Return [X, Y] of the center of cell containing provided text 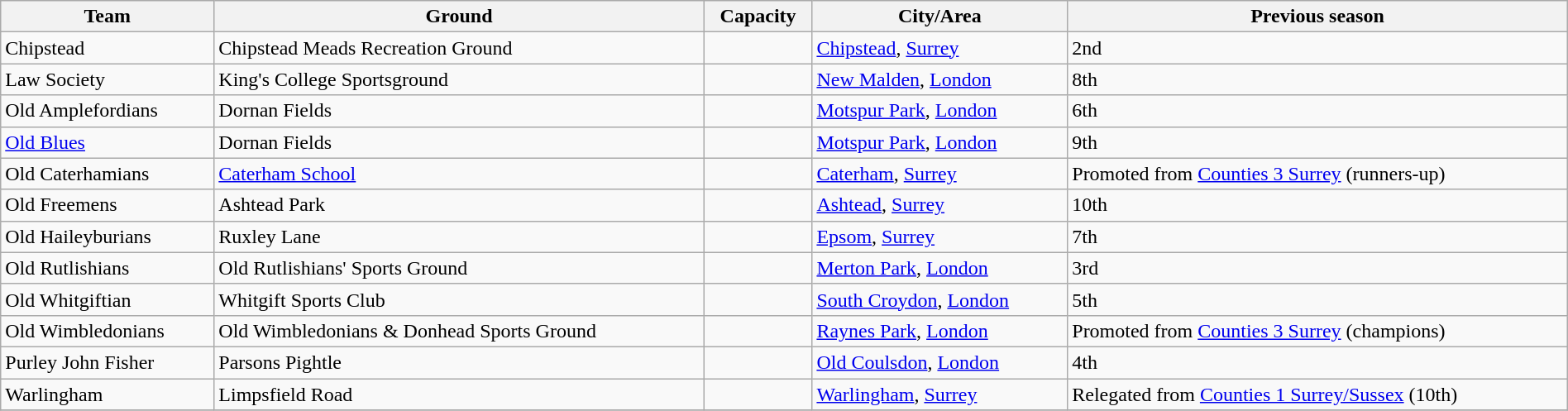
Old Coulsdon, London [939, 362]
Parsons Pightle [460, 362]
Old Haileyburians [108, 237]
Previous season [1317, 17]
2nd [1317, 48]
Promoted from Counties 3 Surrey (runners-up) [1317, 174]
5th [1317, 299]
Old Rutlishians' Sports Ground [460, 268]
Old Wimbledonians & Donhead Sports Ground [460, 331]
Ground [460, 17]
9th [1317, 142]
Old Blues [108, 142]
Warlingham, Surrey [939, 394]
Old Wimbledonians [108, 331]
Caterham School [460, 174]
Old Rutlishians [108, 268]
10th [1317, 205]
Old Caterhamians [108, 174]
Purley John Fisher [108, 362]
8th [1317, 79]
Law Society [108, 79]
Epsom, Surrey [939, 237]
Raynes Park, London [939, 331]
Capacity [758, 17]
City/Area [939, 17]
Warlingham [108, 394]
Old Freemens [108, 205]
Relegated from Counties 1 Surrey/Sussex (10th) [1317, 394]
Team [108, 17]
New Malden, London [939, 79]
Chipstead [108, 48]
Ashtead Park [460, 205]
Limpsfield Road [460, 394]
Ruxley Lane [460, 237]
3rd [1317, 268]
Chipstead, Surrey [939, 48]
6th [1317, 111]
Old Amplefordians [108, 111]
4th [1317, 362]
Ashtead, Surrey [939, 205]
Merton Park, London [939, 268]
Caterham, Surrey [939, 174]
South Croydon, London [939, 299]
Promoted from Counties 3 Surrey (champions) [1317, 331]
Chipstead Meads Recreation Ground [460, 48]
Whitgift Sports Club [460, 299]
King's College Sportsground [460, 79]
7th [1317, 237]
Old Whitgiftian [108, 299]
